Extract the (X, Y) coordinate from the center of the cell holding the provided text.  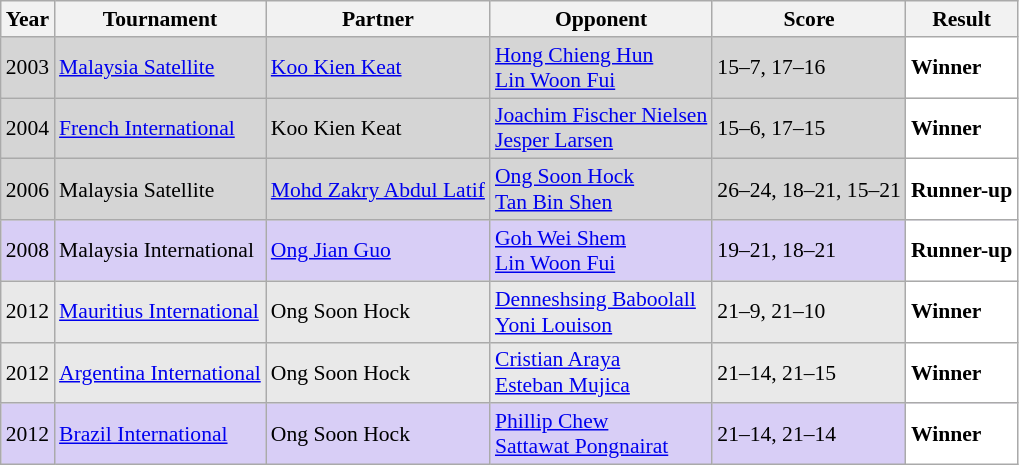
Ong Soon Hock Tan Bin Shen (601, 190)
Mauritius International (160, 312)
2004 (28, 128)
Argentina International (160, 372)
Opponent (601, 19)
2006 (28, 190)
21–9, 21–10 (809, 312)
15–7, 17–16 (809, 68)
French International (160, 128)
Mohd Zakry Abdul Latif (378, 190)
Ong Jian Guo (378, 250)
Joachim Fischer Nielsen Jesper Larsen (601, 128)
19–21, 18–21 (809, 250)
Goh Wei Shem Lin Woon Fui (601, 250)
Phillip Chew Sattawat Pongnairat (601, 434)
Cristian Araya Esteban Mujica (601, 372)
Result (962, 19)
Malaysia International (160, 250)
Tournament (160, 19)
Denneshsing Baboolall Yoni Louison (601, 312)
26–24, 18–21, 15–21 (809, 190)
21–14, 21–15 (809, 372)
Score (809, 19)
Brazil International (160, 434)
21–14, 21–14 (809, 434)
Year (28, 19)
Partner (378, 19)
2008 (28, 250)
2003 (28, 68)
15–6, 17–15 (809, 128)
Hong Chieng Hun Lin Woon Fui (601, 68)
